For the text-containing cell, return its midpoint in (x, y) coordinate format. 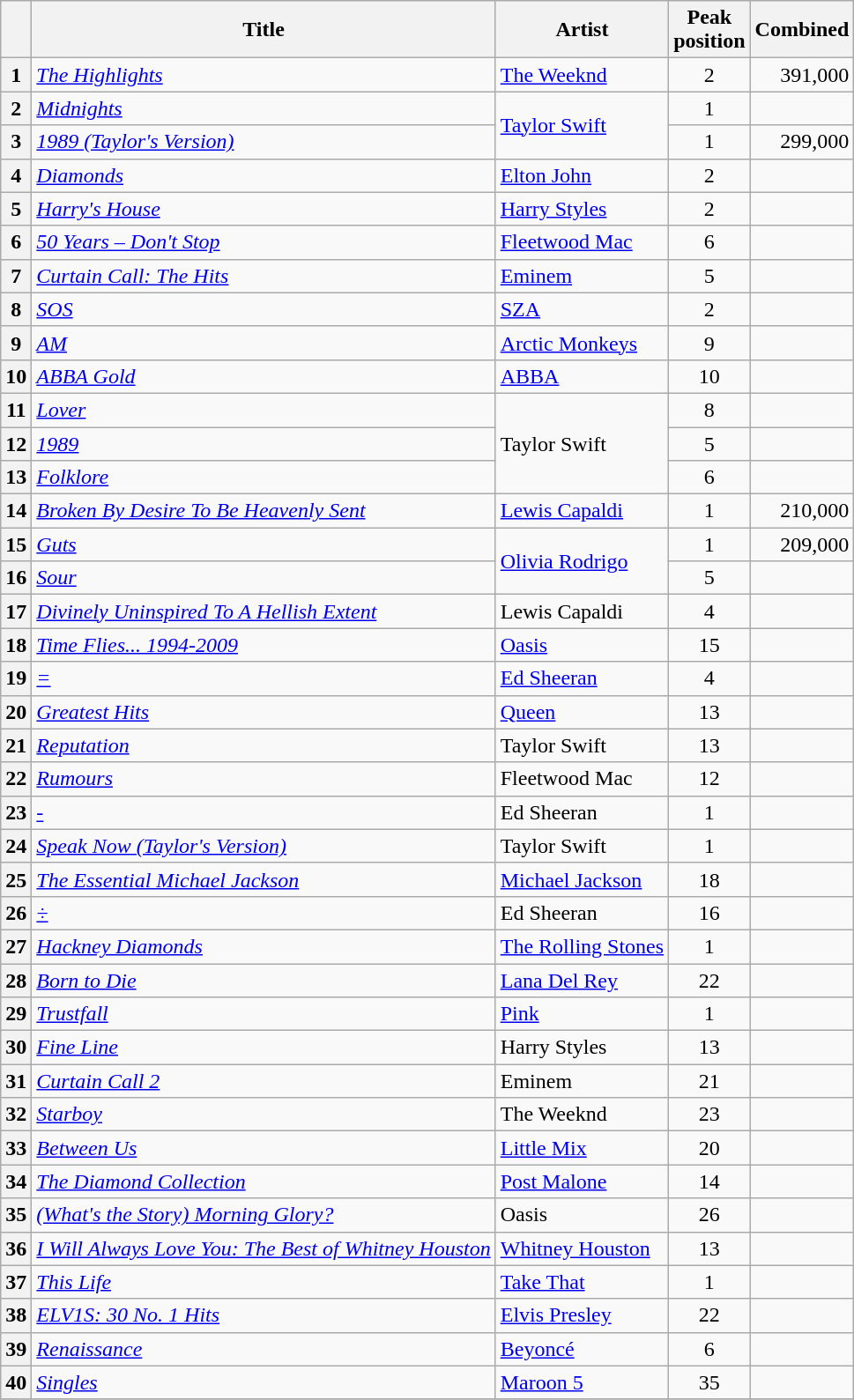
Starboy (264, 1115)
Midnights (264, 108)
Title (264, 30)
Guts (264, 544)
Curtain Call 2 (264, 1081)
SZA (582, 309)
Curtain Call: The Hits (264, 276)
7 (16, 276)
Combined (802, 30)
The Rolling Stones (582, 946)
Elton John (582, 175)
I Will Always Love You: The Best of Whitney Houston (264, 1248)
The Highlights (264, 75)
27 (16, 946)
25 (16, 879)
40 (16, 1382)
3 (16, 142)
36 (16, 1248)
39 (16, 1349)
1989 (Taylor's Version) (264, 142)
Arctic Monkeys (582, 343)
Reputation (264, 745)
SOS (264, 309)
Born to Die (264, 981)
Harry's House (264, 209)
= (264, 678)
Lover (264, 410)
299,000 (802, 142)
- (264, 812)
17 (16, 611)
ABBA (582, 376)
ABBA Gold (264, 376)
Hackney Diamonds (264, 946)
Rumours (264, 779)
391,000 (802, 75)
The Diamond Collection (264, 1181)
209,000 (802, 544)
32 (16, 1115)
÷ (264, 913)
ELV1S: 30 No. 1 Hits (264, 1315)
Queen (582, 712)
34 (16, 1181)
28 (16, 981)
Artist (582, 30)
Time Flies... 1994-2009 (264, 645)
31 (16, 1081)
Renaissance (264, 1349)
Trustfall (264, 1014)
(What's the Story) Morning Glory? (264, 1215)
Lana Del Rey (582, 981)
38 (16, 1315)
Folklore (264, 478)
Whitney Houston (582, 1248)
210,000 (802, 511)
Michael Jackson (582, 879)
Maroon 5 (582, 1382)
Divinely Uninspired To A Hellish Extent (264, 611)
37 (16, 1282)
19 (16, 678)
33 (16, 1148)
Broken By Desire To Be Heavenly Sent (264, 511)
Peakposition (709, 30)
Olivia Rodrigo (582, 561)
The Essential Michael Jackson (264, 879)
Diamonds (264, 175)
Singles (264, 1382)
30 (16, 1048)
50 Years – Don't Stop (264, 242)
Post Malone (582, 1181)
AM (264, 343)
Greatest Hits (264, 712)
24 (16, 846)
This Life (264, 1282)
Fine Line (264, 1048)
Pink (582, 1014)
Between Us (264, 1148)
11 (16, 410)
Little Mix (582, 1148)
1989 (264, 443)
Elvis Presley (582, 1315)
Sour (264, 578)
Take That (582, 1282)
29 (16, 1014)
Speak Now (Taylor's Version) (264, 846)
Beyoncé (582, 1349)
